Pinpoint the cell where the given text exists, returning its [X, Y] midpoint coordinate. 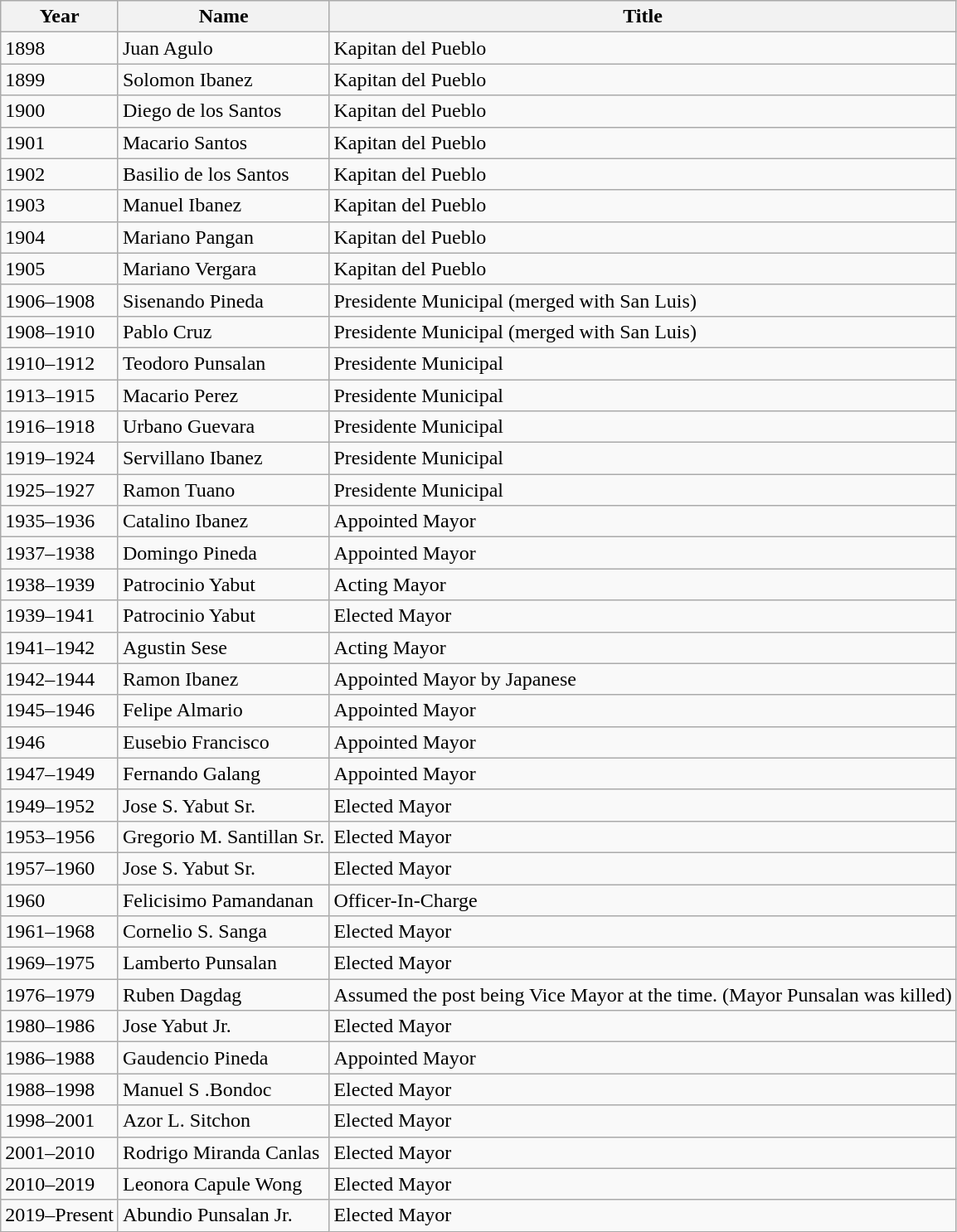
1949–1952 [60, 805]
1947–1949 [60, 774]
1939–1941 [60, 616]
Azor L. Sitchon [223, 1121]
1935–1936 [60, 521]
1937–1938 [60, 553]
1910–1912 [60, 363]
1899 [60, 80]
Catalino Ibanez [223, 521]
Ruben Dagdag [223, 995]
Domingo Pineda [223, 553]
1919–1924 [60, 458]
Manuel S .Bondoc [223, 1089]
1960 [60, 900]
Year [60, 17]
1953–1956 [60, 837]
1945–1946 [60, 711]
1961–1968 [60, 932]
1980–1986 [60, 1026]
Title [643, 17]
1906–1908 [60, 300]
Gaudencio Pineda [223, 1058]
Mariano Vergara [223, 269]
Ramon Ibanez [223, 679]
Appointed Mayor by Japanese [643, 679]
Agustin Sese [223, 648]
1901 [60, 143]
1938–1939 [60, 584]
Mariano Pangan [223, 237]
Eusebio Francisco [223, 742]
1998–2001 [60, 1121]
1905 [60, 269]
Name [223, 17]
1942–1944 [60, 679]
Abundio Punsalan Jr. [223, 1215]
Cornelio S. Sanga [223, 932]
Servillano Ibanez [223, 458]
1913–1915 [60, 395]
1900 [60, 111]
Basilio de los Santos [223, 174]
Pablo Cruz [223, 332]
Leonora Capule Wong [223, 1184]
Teodoro Punsalan [223, 363]
1898 [60, 48]
1988–1998 [60, 1089]
Sisenando Pineda [223, 300]
Macario Perez [223, 395]
Felipe Almario [223, 711]
1925–1927 [60, 490]
Manuel Ibanez [223, 206]
2001–2010 [60, 1152]
1941–1942 [60, 648]
Urbano Guevara [223, 427]
1902 [60, 174]
Solomon Ibanez [223, 80]
1986–1988 [60, 1058]
1969–1975 [60, 963]
Diego de los Santos [223, 111]
Fernando Galang [223, 774]
Jose Yabut Jr. [223, 1026]
1908–1910 [60, 332]
Rodrigo Miranda Canlas [223, 1152]
Juan Agulo [223, 48]
1976–1979 [60, 995]
Assumed the post being Vice Mayor at the time. (Mayor Punsalan was killed) [643, 995]
Lamberto Punsalan [223, 963]
1957–1960 [60, 868]
2010–2019 [60, 1184]
Gregorio M. Santillan Sr. [223, 837]
Officer-In-Charge [643, 900]
2019–Present [60, 1215]
1946 [60, 742]
1903 [60, 206]
Macario Santos [223, 143]
1916–1918 [60, 427]
1904 [60, 237]
Ramon Tuano [223, 490]
Felicisimo Pamandanan [223, 900]
